Extract the [x, y] coordinate from the center of the cell holding the provided text.  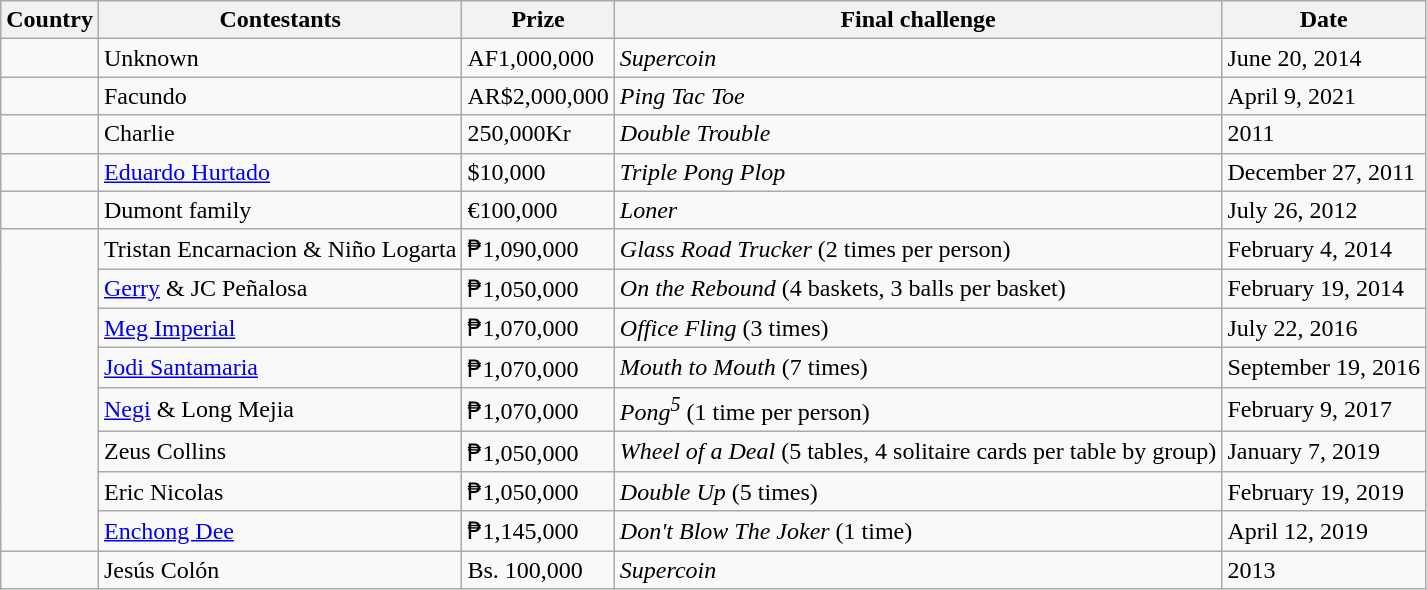
April 9, 2021 [1324, 96]
June 20, 2014 [1324, 58]
₱1,145,000 [538, 531]
Prize [538, 20]
Zeus Collins [280, 452]
Loner [918, 210]
July 22, 2016 [1324, 328]
2011 [1324, 134]
Glass Road Trucker (2 times per person) [918, 249]
Gerry & JC Peñalosa [280, 289]
Ping Tac Toe [918, 96]
Double Up (5 times) [918, 491]
Double Trouble [918, 134]
Pong5 (1 time per person) [918, 410]
Unknown [280, 58]
September 19, 2016 [1324, 368]
December 27, 2011 [1324, 172]
Date [1324, 20]
February 4, 2014 [1324, 249]
Charlie [280, 134]
Enchong Dee [280, 531]
January 7, 2019 [1324, 452]
Eduardo Hurtado [280, 172]
Don't Blow The Joker (1 time) [918, 531]
AR$2,000,000 [538, 96]
February 19, 2014 [1324, 289]
250,000Kr [538, 134]
July 26, 2012 [1324, 210]
Jesús Colón [280, 570]
Eric Nicolas [280, 491]
Dumont family [280, 210]
2013 [1324, 570]
Mouth to Mouth (7 times) [918, 368]
Country [50, 20]
$10,000 [538, 172]
Negi & Long Mejia [280, 410]
Facundo [280, 96]
Final challenge [918, 20]
Wheel of a Deal (5 tables, 4 solitaire cards per table by group) [918, 452]
On the Rebound (4 baskets, 3 balls per basket) [918, 289]
Office Fling (3 times) [918, 328]
Bs. 100,000 [538, 570]
Meg Imperial [280, 328]
€100,000 [538, 210]
February 19, 2019 [1324, 491]
April 12, 2019 [1324, 531]
Jodi Santamaria [280, 368]
Tristan Encarnacion & Niño Logarta [280, 249]
Triple Pong Plop [918, 172]
AF1,000,000 [538, 58]
₱1,090,000 [538, 249]
February 9, 2017 [1324, 410]
Contestants [280, 20]
